Output the (x, y) coordinate of the center of the cell containing the given text.  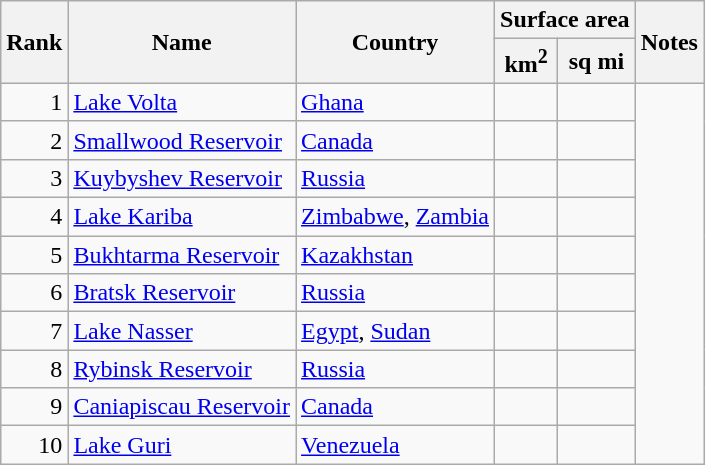
Surface area (566, 20)
2 (34, 140)
Rybinsk Reservoir (182, 369)
Lake Nasser (182, 331)
Kazakhstan (396, 255)
Caniapiscau Reservoir (182, 407)
Smallwood Reservoir (182, 140)
Ghana (396, 102)
km2 (526, 62)
6 (34, 293)
Lake Volta (182, 102)
Lake Kariba (182, 217)
Name (182, 42)
8 (34, 369)
Egypt, Sudan (396, 331)
Rank (34, 42)
Zimbabwe, Zambia (396, 217)
9 (34, 407)
sq mi (596, 62)
3 (34, 178)
10 (34, 445)
5 (34, 255)
Lake Guri (182, 445)
Country (396, 42)
Venezuela (396, 445)
Kuybyshev Reservoir (182, 178)
7 (34, 331)
1 (34, 102)
Bukhtarma Reservoir (182, 255)
Bratsk Reservoir (182, 293)
4 (34, 217)
Notes (669, 42)
